Provide the (x, y) coordinate of the cell's center where the given text is located.  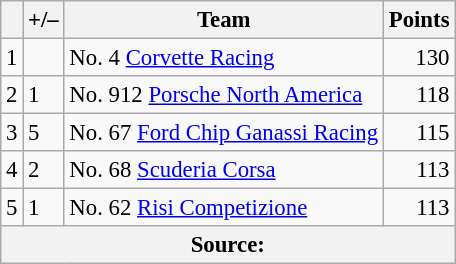
Points (418, 20)
118 (418, 95)
No. 62 Risi Competizione (224, 208)
No. 4 Corvette Racing (224, 58)
No. 68 Scuderia Corsa (224, 170)
115 (418, 133)
4 (12, 170)
130 (418, 58)
Source: (228, 245)
No. 67 Ford Chip Ganassi Racing (224, 133)
3 (12, 133)
No. 912 Porsche North America (224, 95)
Team (224, 20)
+/– (44, 20)
